Extract the [x, y] coordinate from the center of the cell holding the provided text.  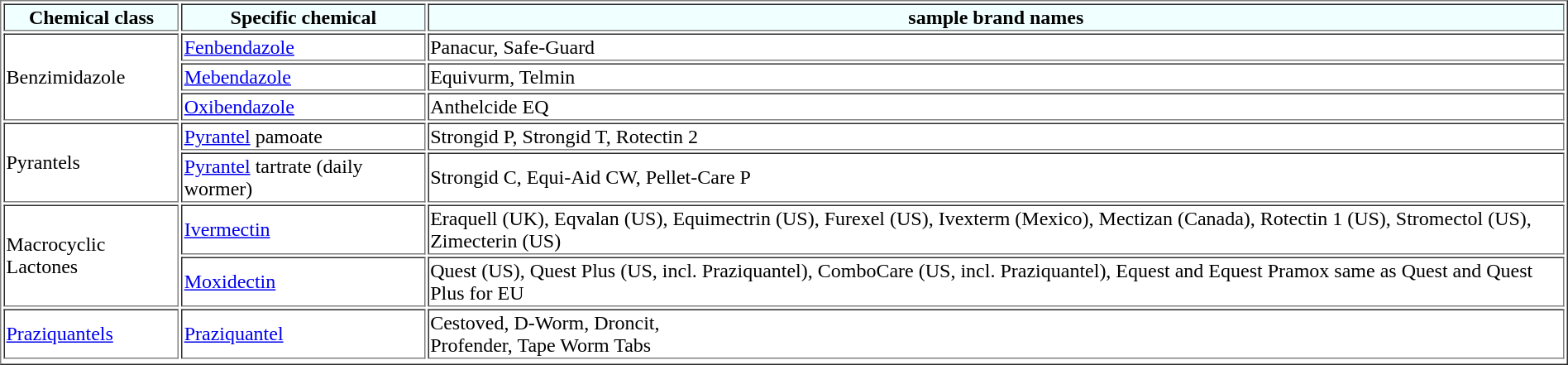
Cestoved, D-Worm, Droncit,Profender, Tape Worm Tabs [996, 334]
Quest (US), Quest Plus (US, incl. Praziquantel), ComboCare (US, incl. Praziquantel), Equest and Equest Pramox same as Quest and Quest Plus for EU [996, 281]
Ivermectin [304, 230]
Strongid P, Strongid T, Rotectin 2 [996, 136]
Moxidectin [304, 281]
Oxibendazole [304, 106]
Strongid C, Equi-Aid CW, Pellet-Care P [996, 177]
Praziquantel [304, 334]
Pyrantel tartrate (daily wormer) [304, 177]
Equivurm, Telmin [996, 76]
Benzimidazole [91, 76]
Praziquantels [91, 334]
Chemical class [91, 17]
Eraquell (UK), Eqvalan (US), Equimectrin (US), Furexel (US), Ivexterm (Mexico), Mectizan (Canada), Rotectin 1 (US), Stromectol (US), Zimecterin (US) [996, 230]
Panacur, Safe-Guard [996, 46]
Mebendazole [304, 76]
Anthelcide EQ [996, 106]
Fenbendazole [304, 46]
sample brand names [996, 17]
Macrocyclic Lactones [91, 257]
Specific chemical [304, 17]
Pyrantel pamoate [304, 136]
Pyrantels [91, 162]
